Output the [x, y] coordinate of the center of the cell containing the given text.  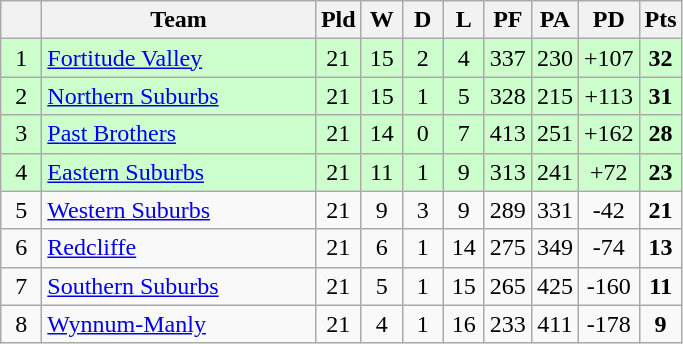
Pld [338, 20]
0 [422, 134]
+113 [608, 96]
+72 [608, 172]
-74 [608, 248]
-178 [608, 324]
Eastern Suburbs [179, 172]
16 [464, 324]
425 [554, 286]
Pts [660, 20]
215 [554, 96]
Team [179, 20]
23 [660, 172]
Past Brothers [179, 134]
251 [554, 134]
+107 [608, 58]
D [422, 20]
337 [508, 58]
31 [660, 96]
W [382, 20]
+162 [608, 134]
Northern Suburbs [179, 96]
233 [508, 324]
Redcliffe [179, 248]
-42 [608, 210]
Western Suburbs [179, 210]
32 [660, 58]
411 [554, 324]
Fortitude Valley [179, 58]
328 [508, 96]
275 [508, 248]
230 [554, 58]
8 [22, 324]
PA [554, 20]
13 [660, 248]
28 [660, 134]
331 [554, 210]
Wynnum-Manly [179, 324]
-160 [608, 286]
Southern Suburbs [179, 286]
L [464, 20]
349 [554, 248]
PD [608, 20]
241 [554, 172]
PF [508, 20]
313 [508, 172]
413 [508, 134]
289 [508, 210]
265 [508, 286]
